Extract the [x, y] coordinate from the center of the cell holding the provided text.  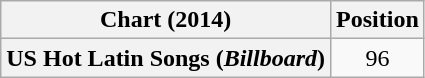
Chart (2014) [166, 20]
US Hot Latin Songs (Billboard) [166, 58]
96 [378, 58]
Position [378, 20]
